Identify which cell holds the provided text, then report its [X, Y] central coordinate. 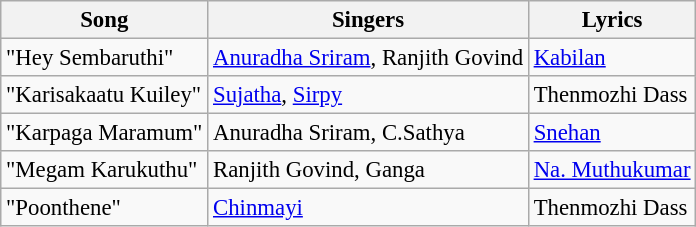
"Karisakaatu Kuiley" [104, 95]
Anuradha Sriram, Ranjith Govind [368, 58]
Snehan [612, 133]
Song [104, 20]
Lyrics [612, 20]
Singers [368, 20]
Ranjith Govind, Ganga [368, 170]
Anuradha Sriram, C.Sathya [368, 133]
Kabilan [612, 58]
"Megam Karukuthu" [104, 170]
Chinmayi [368, 208]
Sujatha, Sirpy [368, 95]
"Karpaga Maramum" [104, 133]
Na. Muthukumar [612, 170]
"Hey Sembaruthi" [104, 58]
"Poonthene" [104, 208]
